Pinpoint the cell where the given text exists, returning its [x, y] midpoint coordinate. 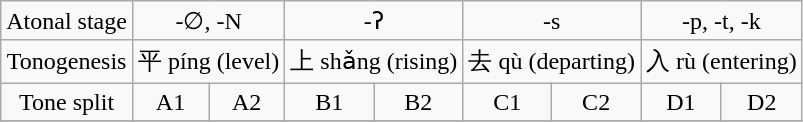
A2 [247, 102]
平 píng (level) [208, 62]
B2 [418, 102]
入 rù (entering) [722, 62]
上 shǎng (rising) [374, 62]
C2 [596, 102]
Tonogenesis [67, 62]
D1 [682, 102]
Atonal stage [67, 21]
-p, -t, -k [722, 21]
-s [552, 21]
Tone split [67, 102]
-∅, -N [208, 21]
A1 [170, 102]
B1 [330, 102]
去 qù (departing) [552, 62]
-ʔ [374, 21]
C1 [508, 102]
D2 [762, 102]
